From the cell containing the given text, extract its center point as (X, Y) coordinate. 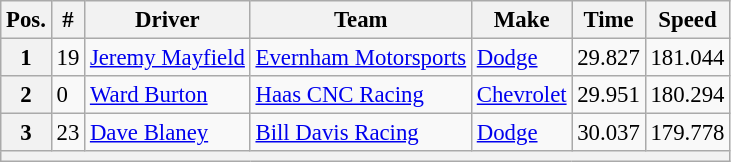
Haas CNC Racing (360, 95)
Driver (168, 20)
Team (360, 20)
23 (68, 133)
2 (26, 95)
29.951 (608, 95)
Time (608, 20)
Chevrolet (521, 95)
30.037 (608, 133)
# (68, 20)
0 (68, 95)
179.778 (688, 133)
Jeremy Mayfield (168, 58)
Make (521, 20)
1 (26, 58)
180.294 (688, 95)
3 (26, 133)
Bill Davis Racing (360, 133)
19 (68, 58)
Dave Blaney (168, 133)
Ward Burton (168, 95)
181.044 (688, 58)
Evernham Motorsports (360, 58)
Speed (688, 20)
Pos. (26, 20)
29.827 (608, 58)
